Search for the cell housing the specified text and yield its [x, y] center coordinate. 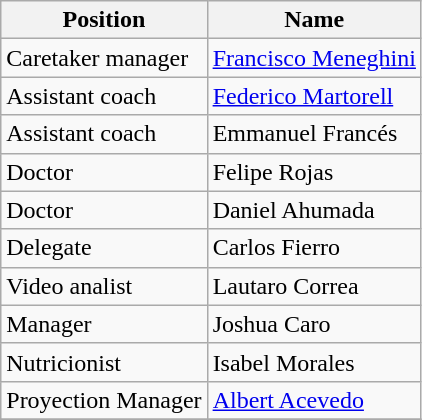
Lautaro Correa [314, 286]
Carlos Fierro [314, 248]
Caretaker manager [104, 58]
Emmanuel Francés [314, 134]
Albert Acevedo [314, 400]
Nutricionist [104, 362]
Name [314, 20]
Manager [104, 324]
Francisco Meneghini [314, 58]
Isabel Morales [314, 362]
Proyection Manager [104, 400]
Position [104, 20]
Delegate [104, 248]
Daniel Ahumada [314, 210]
Felipe Rojas [314, 172]
Video analist [104, 286]
Federico Martorell [314, 96]
Joshua Caro [314, 324]
